Detect which cell encompasses the target text, then output its [x, y] center coordinate. 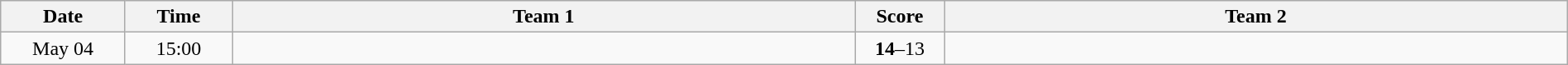
Date [63, 17]
Time [179, 17]
May 04 [63, 48]
14–13 [900, 48]
Team 2 [1256, 17]
Score [900, 17]
15:00 [179, 48]
Team 1 [544, 17]
